Search for the cell housing the specified text and yield its [X, Y] center coordinate. 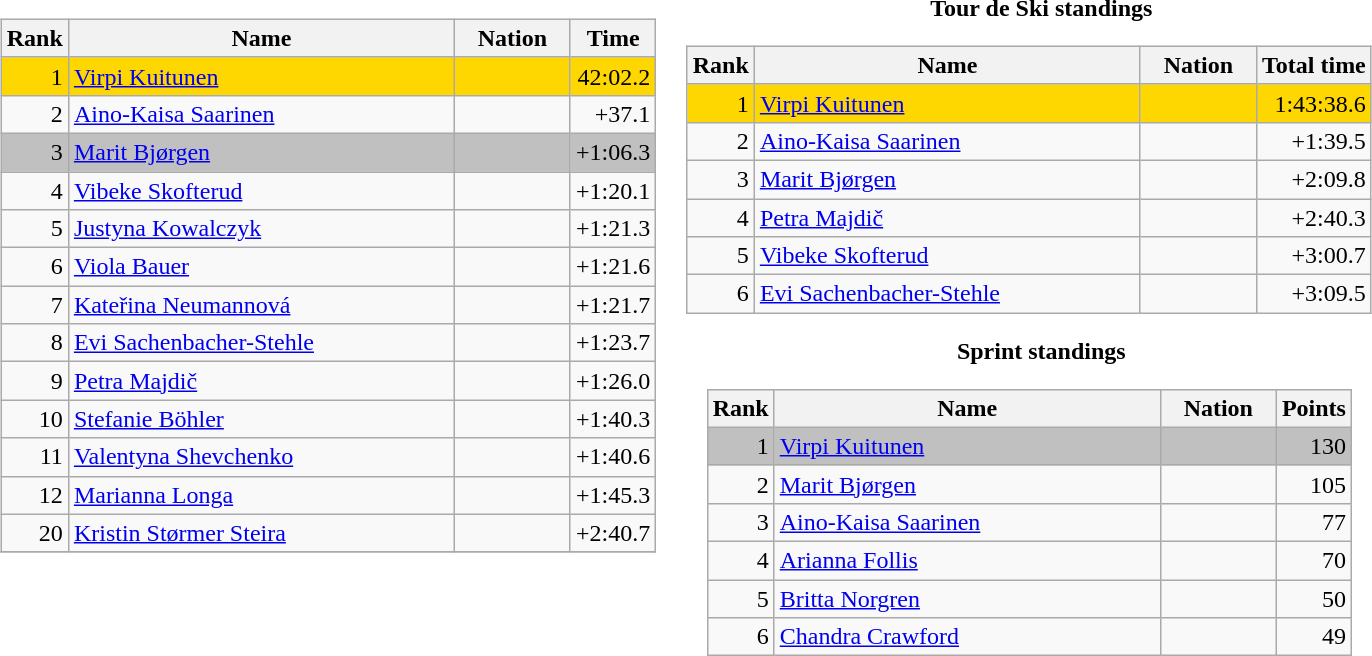
11 [34, 457]
Points [1314, 408]
Stefanie Böhler [261, 419]
10 [34, 419]
49 [1314, 637]
+2:40.7 [612, 533]
50 [1314, 599]
+2:09.8 [1314, 179]
Chandra Crawford [967, 637]
+1:40.6 [612, 457]
+1:06.3 [612, 152]
Britta Norgren [967, 599]
+1:23.7 [612, 343]
42:02.2 [612, 76]
Justyna Kowalczyk [261, 229]
7 [34, 305]
+3:09.5 [1314, 294]
77 [1314, 522]
Marianna Longa [261, 495]
70 [1314, 560]
+1:39.5 [1314, 141]
+1:21.3 [612, 229]
+1:21.7 [612, 305]
Valentyna Shevchenko [261, 457]
8 [34, 343]
+37.1 [612, 114]
130 [1314, 446]
9 [34, 381]
+2:40.3 [1314, 217]
Kristin Størmer Steira [261, 533]
105 [1314, 484]
+1:26.0 [612, 381]
12 [34, 495]
Kateřina Neumannová [261, 305]
+1:45.3 [612, 495]
Arianna Follis [967, 560]
+1:40.3 [612, 419]
1:43:38.6 [1314, 103]
+1:21.6 [612, 267]
Total time [1314, 65]
+3:00.7 [1314, 256]
+1:20.1 [612, 191]
Viola Bauer [261, 267]
20 [34, 533]
Time [612, 38]
